Locate the cell with the specified text and output its (X, Y) center coordinate. 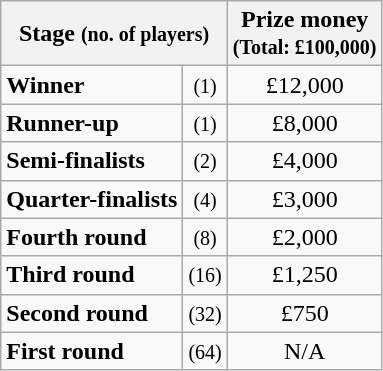
£750 (304, 313)
First round (92, 351)
(16) (205, 275)
Semi-finalists (92, 161)
Winner (92, 85)
£1,250 (304, 275)
£3,000 (304, 199)
(32) (205, 313)
Third round (92, 275)
N/A (304, 351)
£2,000 (304, 237)
(8) (205, 237)
Runner-up (92, 123)
Fourth round (92, 237)
(4) (205, 199)
£12,000 (304, 85)
(64) (205, 351)
Second round (92, 313)
£8,000 (304, 123)
Prize money(Total: £100,000) (304, 34)
(2) (205, 161)
£4,000 (304, 161)
Quarter-finalists (92, 199)
Stage (no. of players) (114, 34)
